Output the [x, y] coordinate of the center of the cell containing the given text.  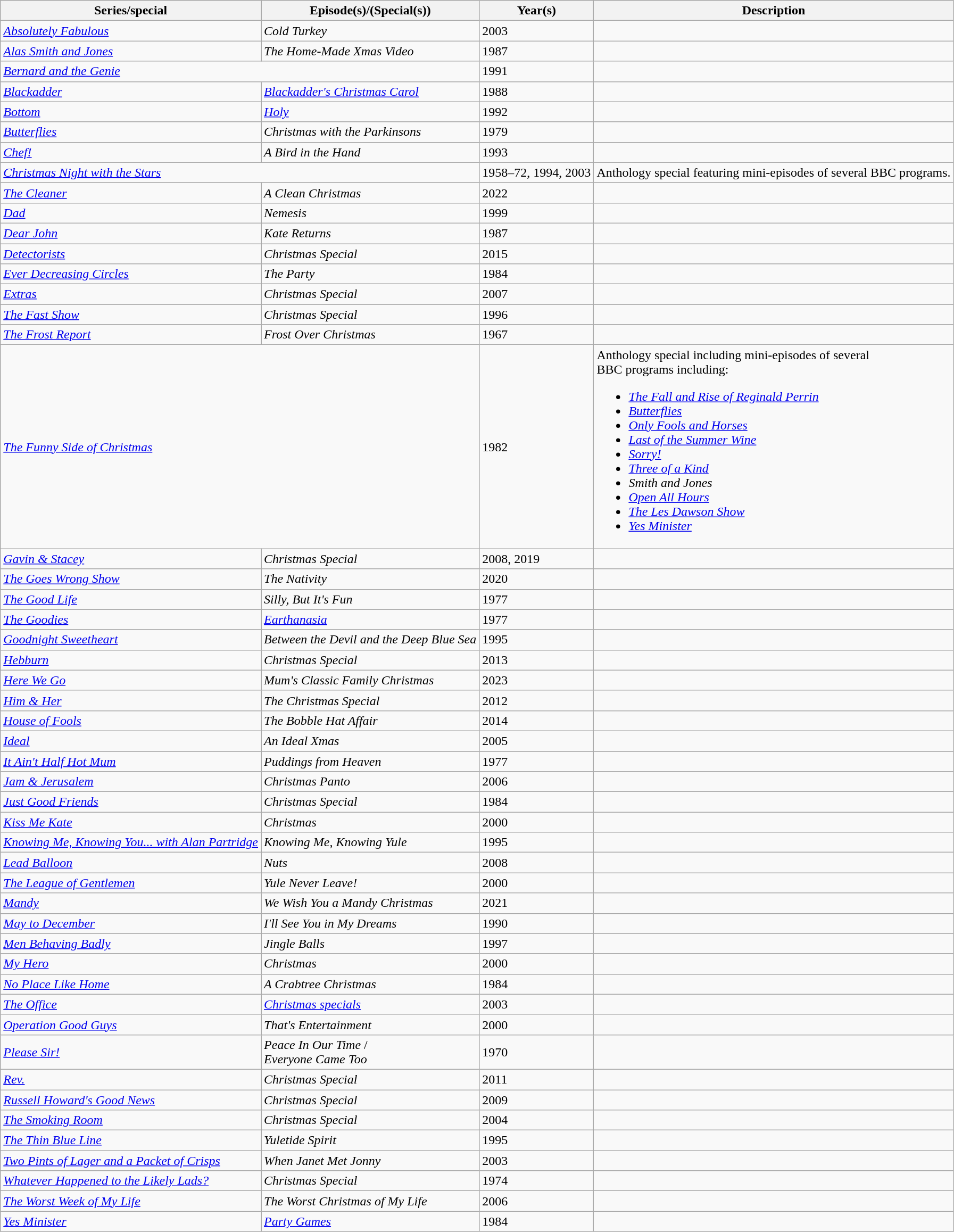
The Funny Side of Christmas [240, 447]
Please Sir! [131, 1052]
The Bobble Hat Affair [370, 721]
When Janet Met Jonny [370, 1161]
The Thin Blue Line [131, 1140]
The Good Life [131, 599]
2012 [536, 700]
House of Fools [131, 721]
Puddings from Heaven [370, 762]
Whatever Happened to the Likely Lads? [131, 1181]
Frost Over Christmas [370, 335]
Jingle Balls [370, 944]
Extras [131, 294]
Hebburn [131, 660]
Christmas with the Parkinsons [370, 132]
Episode(s)/(Special(s)) [370, 11]
A Clean Christmas [370, 193]
Just Good Friends [131, 802]
Anthology special featuring mini-episodes of several BBC programs. [774, 172]
Yule Never Leave! [370, 883]
2005 [536, 741]
Mum's Classic Family Christmas [370, 680]
1974 [536, 1181]
Christmas Night with the Stars [240, 172]
The Office [131, 1004]
Ideal [131, 741]
Alas Smith and Jones [131, 51]
Gavin & Stacey [131, 559]
Blackadder's Christmas Carol [370, 92]
Bernard and the Genie [240, 71]
Mandy [131, 903]
No Place Like Home [131, 984]
2008 [536, 863]
Knowing Me, Knowing You... with Alan Partridge [131, 842]
The Goes Wrong Show [131, 579]
1970 [536, 1052]
2020 [536, 579]
1996 [536, 315]
Detectorists [131, 254]
2011 [536, 1079]
Lead Balloon [131, 863]
Goodnight Sweetheart [131, 640]
1991 [536, 71]
1982 [536, 447]
The League of Gentlemen [131, 883]
The Fast Show [131, 315]
Two Pints of Lager and a Packet of Crisps [131, 1161]
2014 [536, 721]
2008, 2019 [536, 559]
The Home-Made Xmas Video [370, 51]
Here We Go [131, 680]
Knowing Me, Knowing Yule [370, 842]
May to December [131, 923]
Absolutely Fabulous [131, 31]
Butterflies [131, 132]
Earthanasia [370, 619]
Peace In Our Time /Everyone Came Too [370, 1052]
Cold Turkey [370, 31]
A Crabtree Christmas [370, 984]
The Party [370, 274]
Yuletide Spirit [370, 1140]
The Smoking Room [131, 1120]
Him & Her [131, 700]
My Hero [131, 964]
1979 [536, 132]
Nemesis [370, 213]
1997 [536, 944]
Nuts [370, 863]
2004 [536, 1120]
It Ain't Half Hot Mum [131, 762]
1988 [536, 92]
Between the Devil and the Deep Blue Sea [370, 640]
Blackadder [131, 92]
1999 [536, 213]
Rev. [131, 1079]
Russell Howard's Good News [131, 1100]
Description [774, 11]
2015 [536, 254]
Christmas Panto [370, 782]
Silly, But It's Fun [370, 599]
2009 [536, 1100]
The Worst Week of My Life [131, 1201]
1993 [536, 152]
2023 [536, 680]
2013 [536, 660]
Operation Good Guys [131, 1024]
Ever Decreasing Circles [131, 274]
Bottom [131, 112]
A Bird in the Hand [370, 152]
The Goodies [131, 619]
That's Entertainment [370, 1024]
We Wish You a Mandy Christmas [370, 903]
The Cleaner [131, 193]
2021 [536, 903]
1958–72, 1994, 2003 [536, 172]
Men Behaving Badly [131, 944]
2007 [536, 294]
I'll See You in My Dreams [370, 923]
The Worst Christmas of My Life [370, 1201]
Christmas specials [370, 1004]
Year(s) [536, 11]
The Frost Report [131, 335]
Jam & Jerusalem [131, 782]
1992 [536, 112]
Yes Minister [131, 1221]
The Christmas Special [370, 700]
1990 [536, 923]
The Nativity [370, 579]
Kiss Me Kate [131, 822]
Party Games [370, 1221]
2022 [536, 193]
Chef! [131, 152]
An Ideal Xmas [370, 741]
Kate Returns [370, 233]
Series/special [131, 11]
Dear John [131, 233]
Holy [370, 112]
Dad [131, 213]
1967 [536, 335]
